Pinpoint the cell where the given text exists, returning its (x, y) midpoint coordinate. 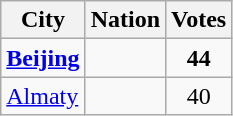
Almaty (43, 96)
Nation (125, 20)
City (43, 20)
40 (199, 96)
44 (199, 58)
Votes (199, 20)
Beijing (43, 58)
